For the text-containing cell, return its midpoint in (x, y) coordinate format. 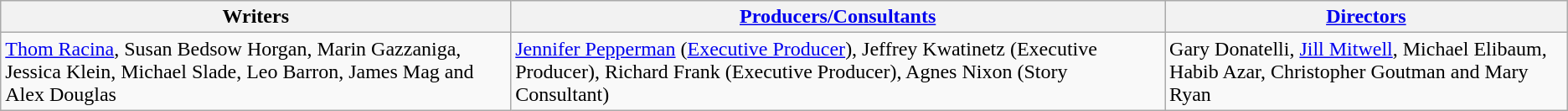
Gary Donatelli, Jill Mitwell, Michael Elibaum, Habib Azar, Christopher Goutman and Mary Ryan (1367, 71)
Thom Racina, Susan Bedsow Horgan, Marin Gazzaniga, Jessica Klein, Michael Slade, Leo Barron, James Mag and Alex Douglas (256, 71)
Directors (1367, 17)
Jennifer Pepperman (Executive Producer), Jeffrey Kwatinetz (Executive Producer), Richard Frank (Executive Producer), Agnes Nixon (Story Consultant) (838, 71)
Writers (256, 17)
Producers/Consultants (838, 17)
